Provide the (X, Y) coordinate of the cell's center where the given text is located.  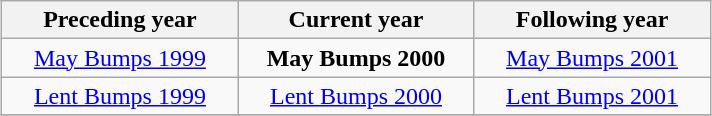
Lent Bumps 2001 (592, 96)
Preceding year (120, 20)
Following year (592, 20)
Current year (356, 20)
May Bumps 2000 (356, 58)
Lent Bumps 1999 (120, 96)
Lent Bumps 2000 (356, 96)
May Bumps 1999 (120, 58)
May Bumps 2001 (592, 58)
